Locate the cell with the specified text and output its (x, y) center coordinate. 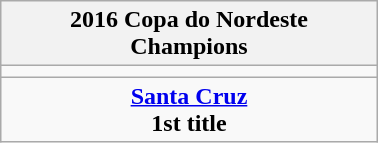
2016 Copa do NordesteChampions (189, 34)
Santa Cruz1st title (189, 110)
